Provide the (x, y) coordinate of the cell's center where the given text is located.  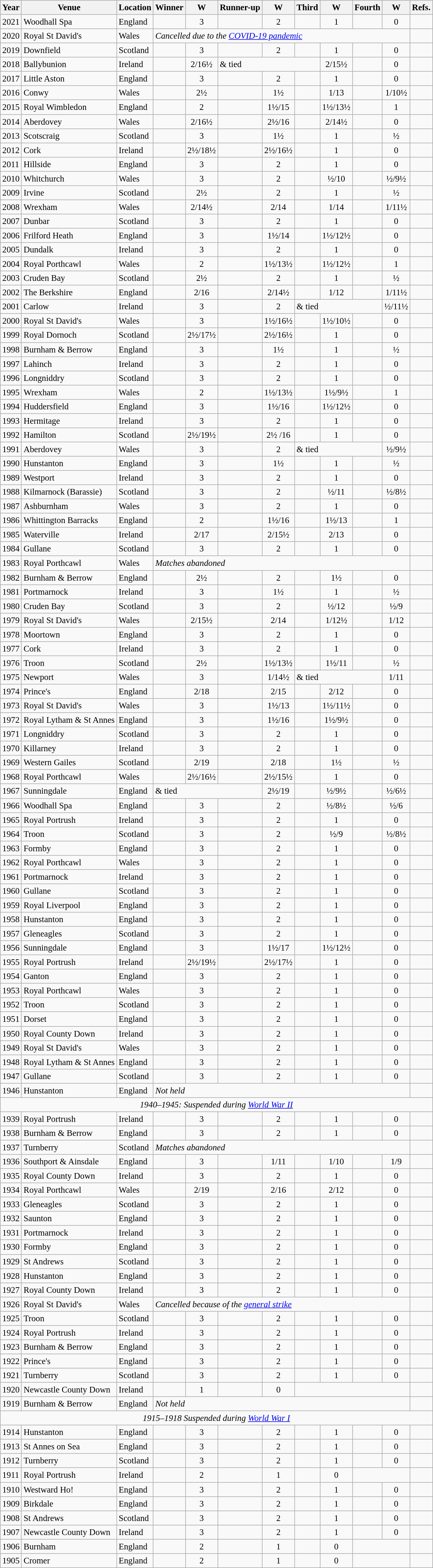
1957 (11, 934)
1967 (11, 791)
Carlow (69, 307)
2021 (11, 22)
1961 (11, 877)
½/6 (396, 805)
1998 (11, 349)
1982 (11, 578)
1½/15 (278, 107)
Dunbar (69, 221)
Burnham (69, 1546)
2014 (11, 122)
Fourth (367, 8)
2007 (11, 221)
1978 (11, 634)
Hermitage (69, 421)
1980 (11, 606)
1/12½ (336, 620)
2015 (11, 107)
1968 (11, 777)
1989 (11, 478)
1/14½ (278, 677)
1955 (11, 962)
2018 (11, 64)
1960 (11, 891)
1994 (11, 407)
1988 (11, 492)
Killarney (69, 749)
Whittington Barracks (69, 520)
1949 (11, 1048)
1974 (11, 691)
1907 (11, 1532)
2011 (11, 164)
1958 (11, 919)
2½/18½ (202, 150)
1970 (11, 749)
1½/11½ (336, 706)
2009 (11, 193)
1956 (11, 948)
2004 (11, 264)
Downfield (69, 50)
1996 (11, 378)
1906 (11, 1546)
1986 (11, 520)
1919 (11, 1404)
Hillside (69, 164)
Newport (69, 677)
Dundalk (69, 250)
1½/16½ (278, 321)
½/11½ (396, 307)
Ashburnham (69, 506)
2016 (11, 93)
Winner (170, 8)
1973 (11, 706)
1969 (11, 763)
1/13 (336, 93)
Westward Ho! (69, 1490)
1966 (11, 805)
2002 (11, 293)
1931 (11, 1233)
1975 (11, 677)
1926 (11, 1304)
2001 (11, 307)
Huddersfield (69, 407)
2020 (11, 36)
1910 (11, 1490)
2012 (11, 150)
1946 (11, 1090)
Cromer (69, 1561)
1993 (11, 421)
2006 (11, 235)
Birkdale (69, 1504)
1½/17 (278, 948)
1999 (11, 335)
1939 (11, 1119)
1929 (11, 1261)
1922 (11, 1361)
1965 (11, 820)
2019 (11, 50)
2010 (11, 179)
1½/11 (336, 663)
1908 (11, 1518)
1938 (11, 1133)
1977 (11, 649)
1909 (11, 1504)
½/6½ (396, 791)
1991 (11, 449)
1997 (11, 364)
2008 (11, 207)
Southport & Ainsdale (69, 1162)
Conwy (69, 93)
Royal Dornoch (69, 335)
1950 (11, 1034)
Year (11, 8)
2½ /16 (278, 435)
1953 (11, 991)
Third (307, 8)
1964 (11, 834)
Whitchurch (69, 179)
1983 (11, 563)
2017 (11, 79)
1928 (11, 1276)
1948 (11, 1062)
1½/14 (278, 235)
1963 (11, 848)
Cancelled because of the general strike (282, 1304)
1/10 (336, 1162)
2½/16 (278, 122)
1911 (11, 1475)
1952 (11, 1005)
1954 (11, 976)
Ganton (69, 976)
1923 (11, 1347)
2013 (11, 136)
1933 (11, 1205)
2½/19 (278, 791)
1951 (11, 1019)
1915–1918 Suspended during World War I (217, 1418)
1927 (11, 1290)
1913 (11, 1447)
Refs. (421, 8)
Frilford Heath (69, 235)
1947 (11, 1076)
1/9 (396, 1162)
1930 (11, 1247)
1937 (11, 1147)
1934 (11, 1190)
2005 (11, 250)
Waterville (69, 535)
Royal Liverpool (69, 905)
Runner-up (240, 8)
1976 (11, 663)
Royal Wimbledon (69, 107)
2000 (11, 321)
1990 (11, 464)
Hamilton (69, 435)
2/15 (278, 691)
1/10½ (396, 93)
1995 (11, 392)
1936 (11, 1162)
Ballybunion (69, 64)
1/14 (336, 207)
1924 (11, 1333)
2/17 (202, 535)
1984 (11, 549)
Cancelled due to the COVID-19 pandemic (282, 36)
1914 (11, 1432)
Westport (69, 478)
1935 (11, 1176)
½/11 (336, 492)
2003 (11, 278)
The Berkshire (69, 293)
1979 (11, 620)
1971 (11, 734)
Scotscraig (69, 136)
1992 (11, 435)
1925 (11, 1319)
Kilmarnock (Barassie) (69, 492)
Dorset (69, 1019)
1987 (11, 506)
Little Aston (69, 79)
Location (135, 8)
1921 (11, 1375)
1940–1945: Suspended during World War II (217, 1105)
1972 (11, 720)
1981 (11, 592)
1½/10½ (336, 321)
2/13 (336, 535)
½/10 (336, 179)
Irvine (69, 193)
2½/15½ (278, 777)
Saunton (69, 1219)
1905 (11, 1561)
Moortown (69, 634)
Western Gailes (69, 763)
1959 (11, 905)
½/12 (336, 606)
Lahinch (69, 364)
St Annes on Sea (69, 1447)
1985 (11, 535)
1912 (11, 1461)
1920 (11, 1390)
1932 (11, 1219)
Venue (69, 8)
1962 (11, 863)
